Provide the [x, y] coordinate of the cell's center where the given text is located.  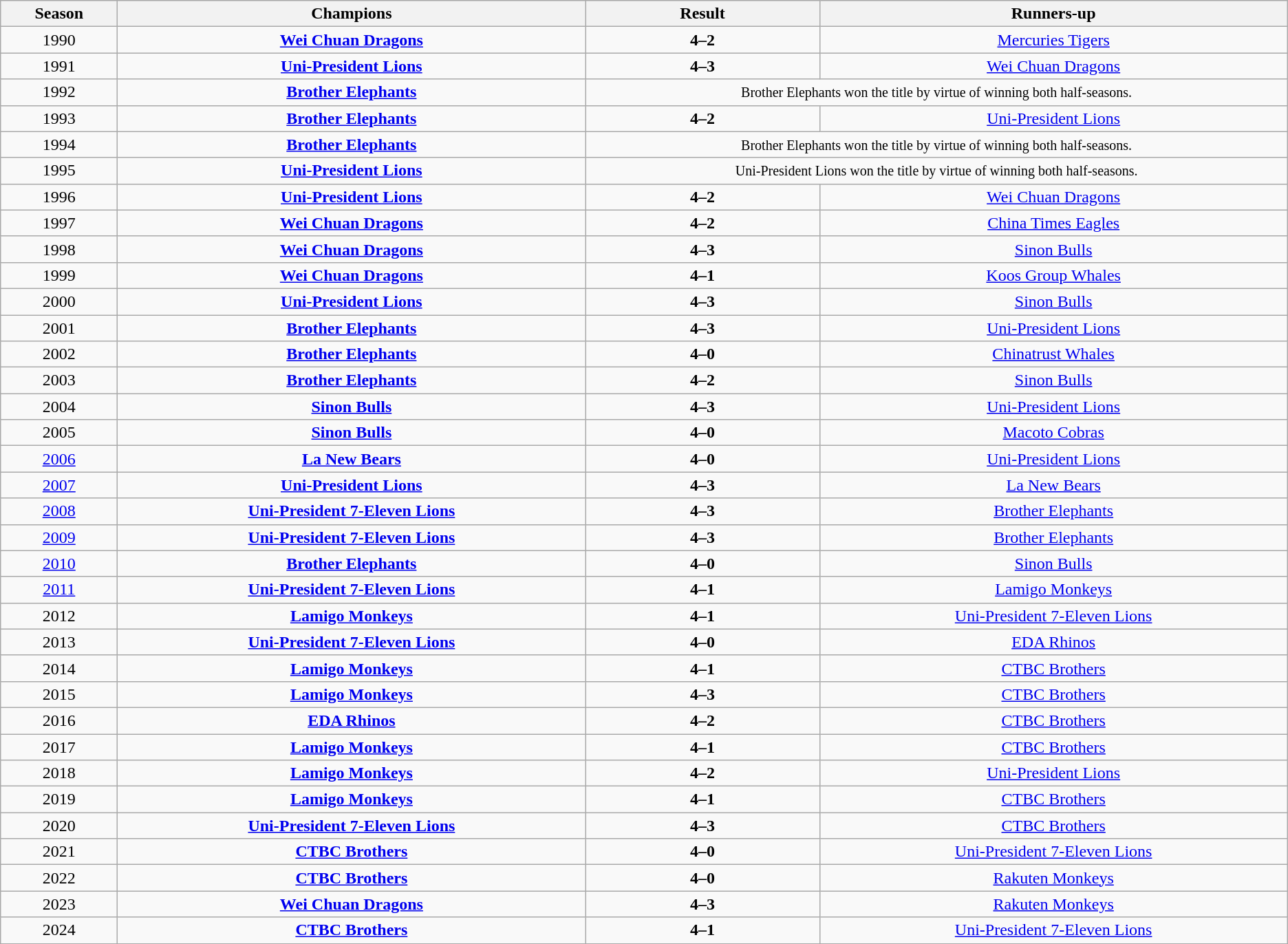
2013 [59, 642]
2004 [59, 407]
2010 [59, 564]
Result [702, 14]
2016 [59, 720]
1995 [59, 171]
2024 [59, 930]
2023 [59, 904]
2000 [59, 301]
Season [59, 14]
1999 [59, 275]
2014 [59, 668]
2022 [59, 878]
2007 [59, 485]
China Times Eagles [1053, 223]
2003 [59, 380]
2018 [59, 773]
2017 [59, 747]
1997 [59, 223]
Mercuries Tigers [1053, 40]
Runners-up [1053, 14]
2006 [59, 459]
1996 [59, 197]
2005 [59, 433]
2019 [59, 800]
2009 [59, 537]
Chinatrust Whales [1053, 354]
1991 [59, 66]
Champions [352, 14]
1992 [59, 92]
Macoto Cobras [1053, 433]
2011 [59, 590]
2002 [59, 354]
1998 [59, 249]
2008 [59, 511]
Koos Group Whales [1053, 275]
Uni-President Lions won the title by virtue of winning both half-seasons. [936, 171]
1994 [59, 144]
2001 [59, 328]
1993 [59, 118]
2020 [59, 826]
2012 [59, 616]
2015 [59, 694]
1990 [59, 40]
2021 [59, 852]
